Scan for the cell matching the given text and deliver its [X, Y] coordinate at center. 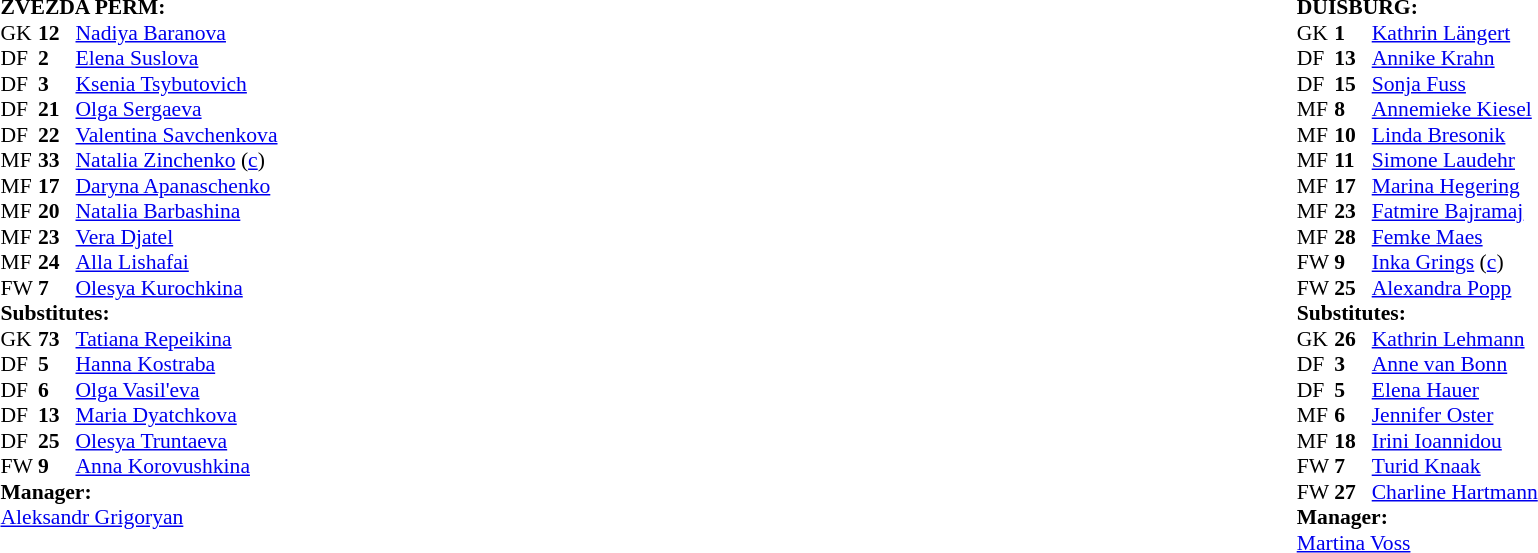
Fatmire Bajramaj [1455, 211]
28 [1353, 237]
Olga Sergaeva [177, 109]
8 [1353, 109]
Irini Ioannidou [1455, 441]
26 [1353, 339]
Nadiya Baranova [177, 33]
Inka Grings (c) [1455, 263]
Ksenia Tsybutovich [177, 84]
22 [57, 135]
Simone Laudehr [1455, 161]
27 [1353, 492]
Annemieke Kiesel [1455, 109]
Natalia Barbashina [177, 211]
Olesya Kurochkina [177, 288]
Annike Krahn [1455, 59]
Charline Hartmann [1455, 492]
Natalia Zinchenko (c) [177, 161]
Alla Lishafai [177, 263]
Marina Hegering [1455, 186]
Valentina Savchenkova [177, 135]
Vera Djatel [177, 237]
Daryna Apanaschenko [177, 186]
12 [57, 33]
Olesya Truntaeva [177, 441]
Sonja Fuss [1455, 84]
24 [57, 263]
Anne van Bonn [1455, 365]
11 [1353, 161]
1 [1353, 33]
15 [1353, 84]
Femke Maes [1455, 237]
Elena Suslova [177, 59]
20 [57, 211]
33 [57, 161]
Aleksandr Grigoryan [138, 517]
21 [57, 109]
Jennifer Oster [1455, 415]
Anna Korovushkina [177, 467]
Olga Vasil'eva [177, 390]
Maria Dyatchkova [177, 415]
Kathrin Längert [1455, 33]
Hanna Kostraba [177, 365]
10 [1353, 135]
Linda Bresonik [1455, 135]
Kathrin Lehmann [1455, 339]
73 [57, 339]
Tatiana Repeikina [177, 339]
18 [1353, 441]
Alexandra Popp [1455, 288]
Elena Hauer [1455, 390]
2 [57, 59]
Turid Knaak [1455, 467]
